For the text-containing cell, return its midpoint in (X, Y) coordinate format. 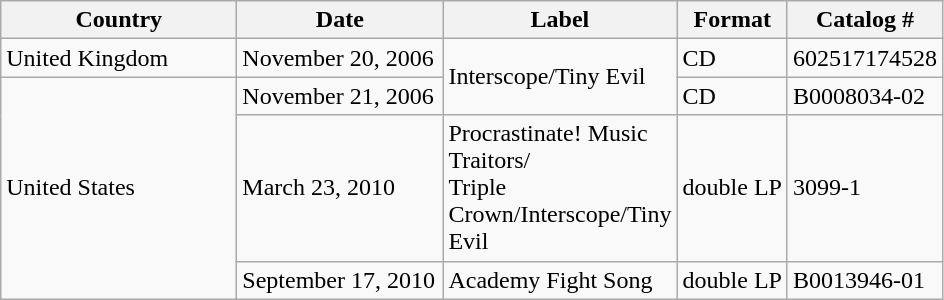
Academy Fight Song (560, 280)
3099-1 (864, 188)
United States (119, 188)
November 20, 2006 (340, 58)
November 21, 2006 (340, 96)
March 23, 2010 (340, 188)
Label (560, 20)
United Kingdom (119, 58)
B0008034-02 (864, 96)
Procrastinate! Music Traitors/Triple Crown/Interscope/Tiny Evil (560, 188)
B0013946-01 (864, 280)
602517174528 (864, 58)
Catalog # (864, 20)
Country (119, 20)
Format (732, 20)
Date (340, 20)
September 17, 2010 (340, 280)
Interscope/Tiny Evil (560, 77)
